Capture the cell that displays the provided text and extract its [X, Y] central coordinate. 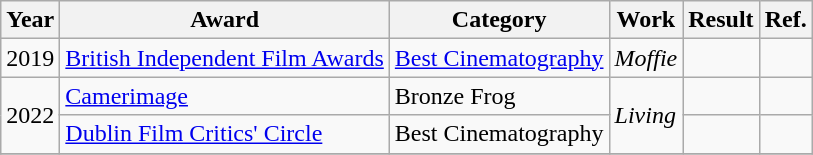
Moffie [646, 58]
Result [721, 20]
Living [646, 115]
Award [225, 20]
Bronze Frog [499, 96]
Camerimage [225, 96]
Year [30, 20]
Ref. [786, 20]
2019 [30, 58]
British Independent Film Awards [225, 58]
Category [499, 20]
Dublin Film Critics' Circle [225, 134]
Work [646, 20]
2022 [30, 115]
